Pinpoint the cell where the given text exists, returning its [x, y] midpoint coordinate. 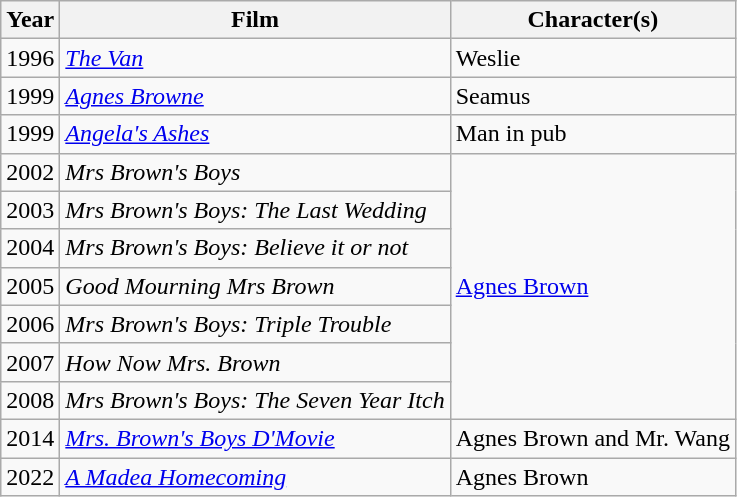
Seamus [592, 96]
Film [255, 20]
Agnes Browne [255, 96]
Mrs Brown's Boys: Triple Trouble [255, 324]
Weslie [592, 58]
1996 [30, 58]
Mrs Brown's Boys: The Seven Year Itch [255, 400]
2002 [30, 172]
A Madea Homecoming [255, 477]
How Now Mrs. Brown [255, 362]
Mrs Brown's Boys [255, 172]
Mrs Brown's Boys: Believe it or not [255, 248]
2008 [30, 400]
2005 [30, 286]
2006 [30, 324]
2003 [30, 210]
2004 [30, 248]
Mrs. Brown's Boys D'Movie [255, 438]
Man in pub [592, 134]
2022 [30, 477]
2007 [30, 362]
Character(s) [592, 20]
Mrs Brown's Boys: The Last Wedding [255, 210]
Angela's Ashes [255, 134]
The Van [255, 58]
Agnes Brown and Mr. Wang [592, 438]
2014 [30, 438]
Good Mourning Mrs Brown [255, 286]
Year [30, 20]
